Pinpoint the cell where the given text exists, returning its (x, y) midpoint coordinate. 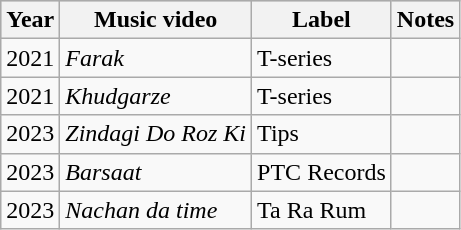
Music video (156, 20)
Year (30, 20)
Ta Ra Rum (322, 210)
PTC Records (322, 172)
Khudgarze (156, 96)
Notes (425, 20)
Farak (156, 58)
Tips (322, 134)
Nachan da time (156, 210)
Barsaat (156, 172)
Label (322, 20)
Zindagi Do Roz Ki (156, 134)
